Determine the (x, y) coordinate at the center of the cell enclosing the given text.  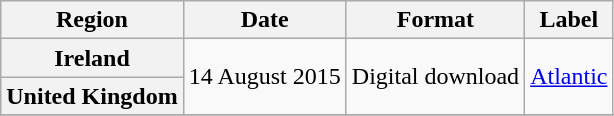
14 August 2015 (264, 77)
United Kingdom (92, 96)
Format (435, 20)
Atlantic (569, 77)
Ireland (92, 58)
Digital download (435, 77)
Region (92, 20)
Date (264, 20)
Label (569, 20)
